Output the [X, Y] coordinate of the center of the cell containing the given text.  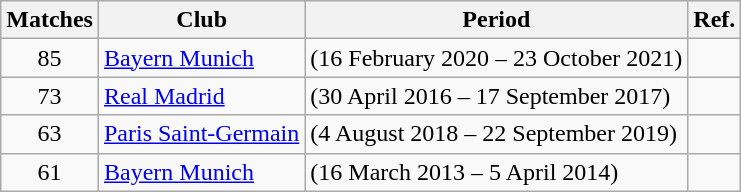
73 [50, 96]
Ref. [714, 20]
Real Madrid [201, 96]
(16 February 2020 – 23 October 2021) [496, 58]
Club [201, 20]
63 [50, 134]
(4 August 2018 – 22 September 2019) [496, 134]
(30 April 2016 – 17 September 2017) [496, 96]
Paris Saint-Germain [201, 134]
Period [496, 20]
85 [50, 58]
61 [50, 172]
Matches [50, 20]
(16 March 2013 – 5 April 2014) [496, 172]
